From the cell containing the given text, extract its center point as [x, y] coordinate. 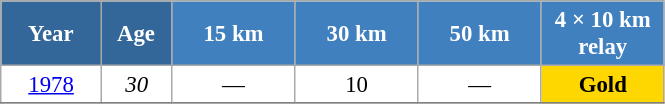
4 × 10 km relay [602, 34]
15 km [234, 34]
30 km [356, 34]
30 [136, 85]
Age [136, 34]
Year [52, 34]
50 km [480, 34]
10 [356, 85]
1978 [52, 85]
Gold [602, 85]
